Return (X, Y) of the center of cell containing provided text 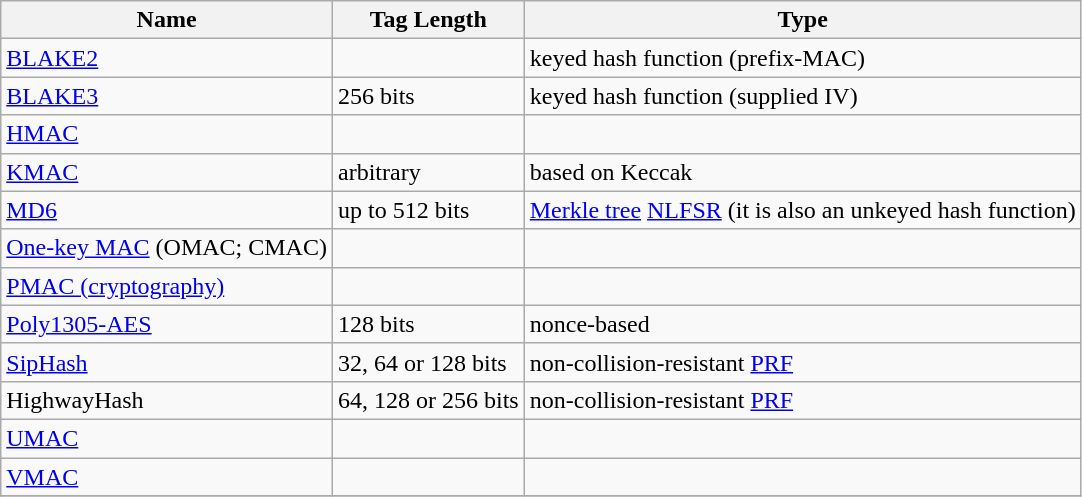
BLAKE3 (167, 96)
Merkle tree NLFSR (it is also an unkeyed hash function) (802, 210)
Poly1305-AES (167, 324)
Name (167, 20)
Type (802, 20)
arbitrary (428, 172)
HMAC (167, 134)
64, 128 or 256 bits (428, 400)
MD6 (167, 210)
256 bits (428, 96)
32, 64 or 128 bits (428, 362)
nonce-based (802, 324)
SipHash (167, 362)
keyed hash function (supplied IV) (802, 96)
keyed hash function (prefix-MAC) (802, 58)
BLAKE2 (167, 58)
up to 512 bits (428, 210)
HighwayHash (167, 400)
KMAC (167, 172)
One-key MAC (OMAC; CMAC) (167, 248)
PMAC (cryptography) (167, 286)
Tag Length (428, 20)
VMAC (167, 477)
UMAC (167, 438)
128 bits (428, 324)
based on Keccak (802, 172)
